Identify which cell holds the provided text, then report its (X, Y) central coordinate. 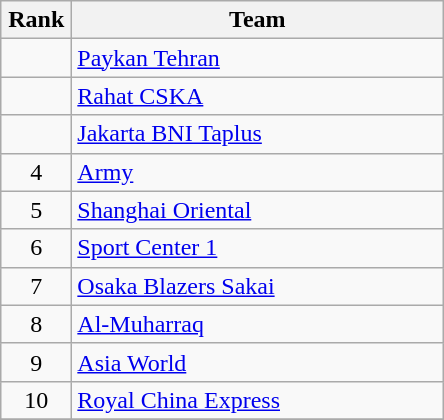
8 (36, 324)
Sport Center 1 (258, 248)
Rank (36, 20)
Jakarta BNI Taplus (258, 134)
4 (36, 172)
Team (258, 20)
7 (36, 286)
Rahat CSKA (258, 96)
Osaka Blazers Sakai (258, 286)
10 (36, 400)
Army (258, 172)
9 (36, 362)
6 (36, 248)
Asia World (258, 362)
Royal China Express (258, 400)
Paykan Tehran (258, 58)
Shanghai Oriental (258, 210)
5 (36, 210)
Al-Muharraq (258, 324)
